Identify which cell holds the provided text, then report its [X, Y] central coordinate. 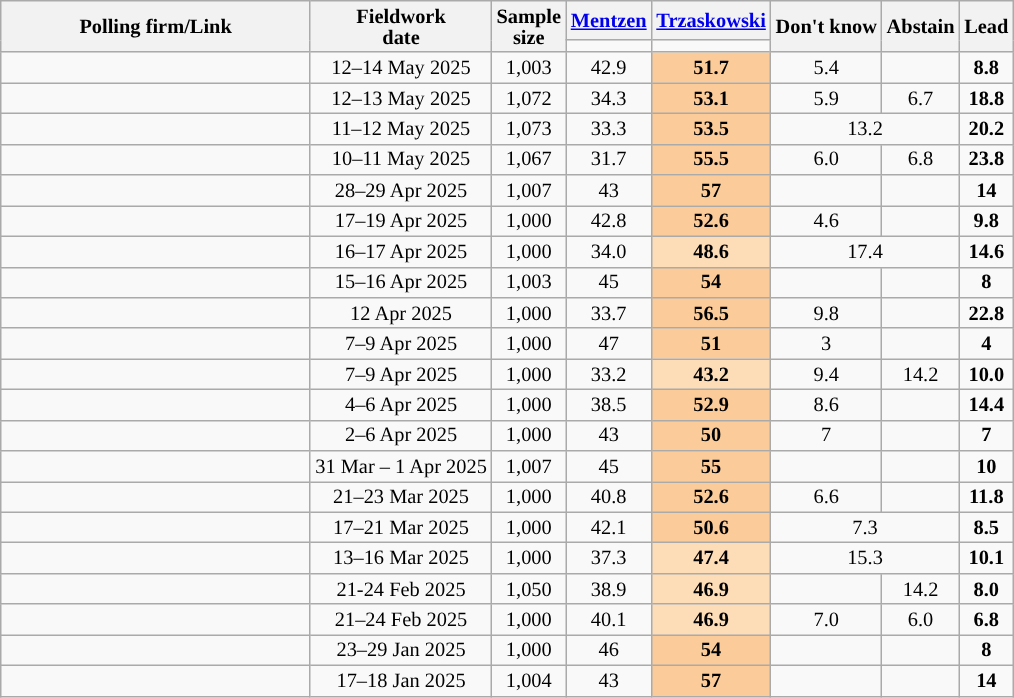
40.1 [609, 620]
16–17 Apr 2025 [400, 252]
7.3 [866, 528]
Fieldworkdate [400, 26]
1,050 [529, 588]
33.3 [609, 128]
10 [986, 466]
12–14 May 2025 [400, 68]
38.5 [609, 404]
14.4 [986, 404]
38.9 [609, 588]
Polling firm/Link [156, 26]
Trzaskowski [710, 20]
17–21 Mar 2025 [400, 528]
34.3 [609, 98]
33.2 [609, 374]
3 [826, 344]
37.3 [609, 558]
50 [710, 436]
8.6 [826, 404]
22.8 [986, 312]
10.0 [986, 374]
18.8 [986, 98]
20.2 [986, 128]
53.5 [710, 128]
12–13 May 2025 [400, 98]
48.6 [710, 252]
Abstain [921, 26]
10–11 May 2025 [400, 160]
4.6 [826, 220]
12 Apr 2025 [400, 312]
55.5 [710, 160]
6.6 [826, 496]
Lead [986, 26]
42.1 [609, 528]
8.8 [986, 68]
14.6 [986, 252]
31 Mar – 1 Apr 2025 [400, 466]
1,073 [529, 128]
34.0 [609, 252]
Samplesize [529, 26]
28–29 Apr 2025 [400, 190]
31.7 [609, 160]
43.2 [710, 374]
56.5 [710, 312]
Mentzen [609, 20]
52.9 [710, 404]
10.1 [986, 558]
1,072 [529, 98]
23–29 Jan 2025 [400, 650]
1,004 [529, 680]
13.2 [866, 128]
21–23 Mar 2025 [400, 496]
51 [710, 344]
15.3 [866, 558]
7.0 [826, 620]
5.4 [826, 68]
17.4 [866, 252]
23.8 [986, 160]
21-24 Feb 2025 [400, 588]
50.6 [710, 528]
11–12 May 2025 [400, 128]
53.1 [710, 98]
40.8 [609, 496]
17–19 Apr 2025 [400, 220]
2–6 Apr 2025 [400, 436]
4 [986, 344]
Don't know [826, 26]
46 [609, 650]
11.8 [986, 496]
1,067 [529, 160]
47 [609, 344]
42.8 [609, 220]
55 [710, 466]
9.4 [826, 374]
8.5 [986, 528]
4–6 Apr 2025 [400, 404]
6.7 [921, 98]
15–16 Apr 2025 [400, 282]
21–24 Feb 2025 [400, 620]
8.0 [986, 588]
17–18 Jan 2025 [400, 680]
33.7 [609, 312]
5.9 [826, 98]
42.9 [609, 68]
13–16 Mar 2025 [400, 558]
51.7 [710, 68]
47.4 [710, 558]
